Search for the cell housing the specified text and yield its [x, y] center coordinate. 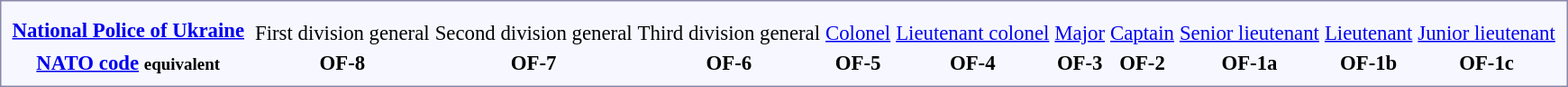
OF-1a [1249, 63]
Major [1080, 33]
Lieutenant colonel [973, 33]
First division general [342, 33]
OF-7 [533, 63]
OF-6 [728, 63]
Lieutenant [1368, 33]
NATO code equivalent [128, 63]
OF-8 [342, 63]
Captain [1143, 33]
OF-5 [858, 63]
Second division general [533, 33]
OF-3 [1080, 63]
National Police of Ukraine [128, 30]
OF-4 [973, 63]
Colonel [858, 33]
OF-1b [1368, 63]
OF-2 [1143, 63]
Third division general [728, 33]
OF-1c [1487, 63]
Junior lieutenant [1487, 33]
Senior lieutenant [1249, 33]
